Detect which cell encompasses the target text, then output its [X, Y] center coordinate. 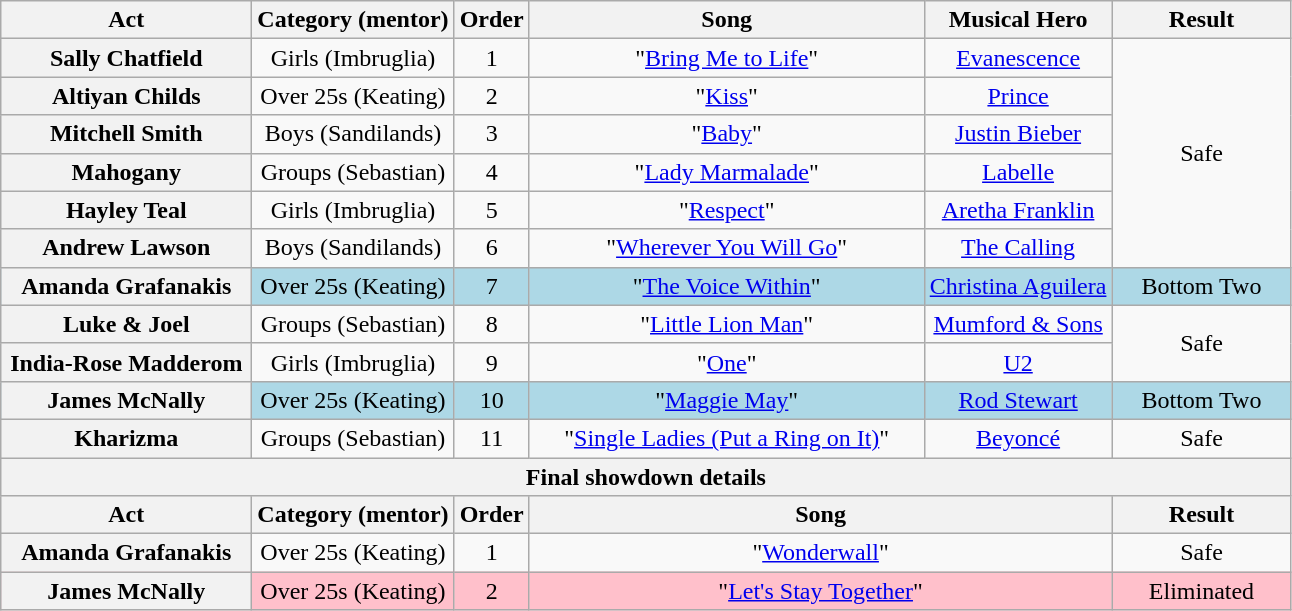
Beyoncé [1018, 438]
Luke & Joel [126, 324]
Prince [1018, 96]
"Baby" [726, 134]
"The Voice Within" [726, 286]
Mahogany [126, 172]
6 [492, 248]
Musical Hero [1018, 20]
Evanescence [1018, 58]
"Respect" [726, 210]
U2 [1018, 362]
"Lady Marmalade" [726, 172]
"Bring Me to Life" [726, 58]
"Let's Stay Together" [820, 591]
"Wherever You Will Go" [726, 248]
"Kiss" [726, 96]
10 [492, 400]
"Little Lion Man" [726, 324]
Andrew Lawson [126, 248]
Mitchell Smith [126, 134]
7 [492, 286]
Final showdown details [646, 477]
4 [492, 172]
3 [492, 134]
Eliminated [1202, 591]
Hayley Teal [126, 210]
8 [492, 324]
9 [492, 362]
"Wonderwall" [820, 553]
The Calling [1018, 248]
Aretha Franklin [1018, 210]
"Single Ladies (Put a Ring on It)" [726, 438]
India-Rose Madderom [126, 362]
Justin Bieber [1018, 134]
"One" [726, 362]
Christina Aguilera [1018, 286]
Mumford & Sons [1018, 324]
Sally Chatfield [126, 58]
Labelle [1018, 172]
"Maggie May" [726, 400]
5 [492, 210]
11 [492, 438]
Altiyan Childs [126, 96]
Rod Stewart [1018, 400]
Kharizma [126, 438]
